For the text-containing cell, return its midpoint in [x, y] coordinate format. 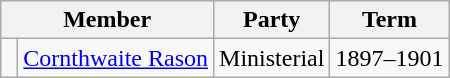
Cornthwaite Rason [116, 58]
1897–1901 [390, 58]
Term [390, 20]
Member [108, 20]
Ministerial [272, 58]
Party [272, 20]
